Detect which cell encompasses the target text, then output its (X, Y) center coordinate. 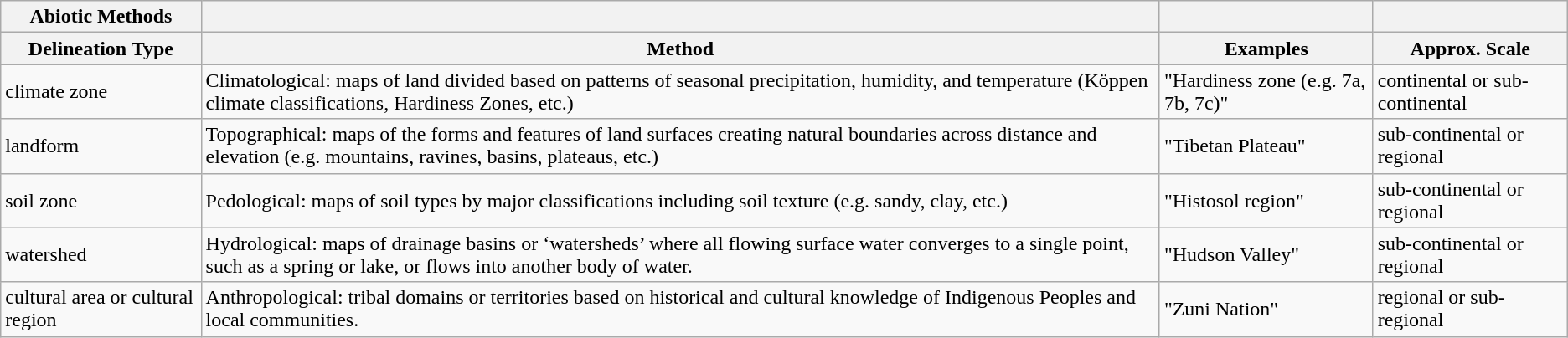
Anthropological: tribal domains or territories based on historical and cultural knowledge of Indigenous Peoples and local communities. (680, 310)
"Histosol region" (1266, 201)
climate zone (101, 92)
Approx. Scale (1470, 49)
continental or sub-continental (1470, 92)
cultural area or cultural region (101, 310)
Method (680, 49)
"Zuni Nation" (1266, 310)
landform (101, 146)
soil zone (101, 201)
"Hardiness zone (e.g. 7a, 7b, 7c)" (1266, 92)
Delineation Type (101, 49)
Examples (1266, 49)
regional or sub-regional (1470, 310)
watershed (101, 254)
Abiotic Methods (101, 17)
"Tibetan Plateau" (1266, 146)
Pedological: maps of soil types by major classifications including soil texture (e.g. sandy, clay, etc.) (680, 201)
"Hudson Valley" (1266, 254)
